Return [x, y] of the center of cell containing provided text 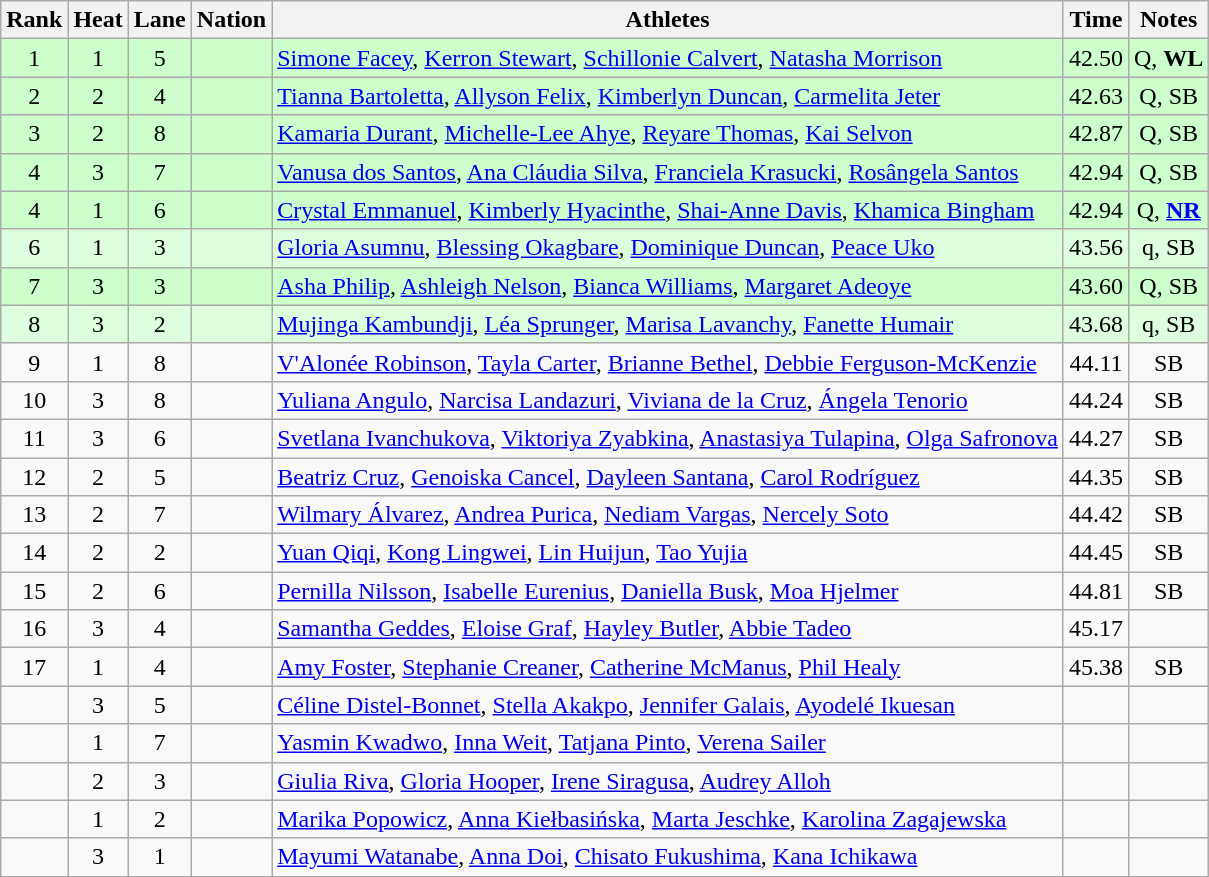
42.87 [1096, 134]
Samantha Geddes, Eloise Graf, Hayley Butler, Abbie Tadeo [668, 629]
43.68 [1096, 324]
Yuan Qiqi, Kong Lingwei, Lin Huijun, Tao Yujia [668, 553]
Wilmary Álvarez, Andrea Purica, Nediam Vargas, Nercely Soto [668, 515]
Nation [231, 20]
Asha Philip, Ashleigh Nelson, Bianca Williams, Margaret Adeoye [668, 286]
Marika Popowicz, Anna Kiełbasińska, Marta Jeschke, Karolina Zagajewska [668, 819]
Heat [98, 20]
Athletes [668, 20]
Time [1096, 20]
Pernilla Nilsson, Isabelle Eurenius, Daniella Busk, Moa Hjelmer [668, 591]
Simone Facey, Kerron Stewart, Schillonie Calvert, Natasha Morrison [668, 58]
14 [34, 553]
Mujinga Kambundji, Léa Sprunger, Marisa Lavanchy, Fanette Humair [668, 324]
44.24 [1096, 400]
Giulia Riva, Gloria Hooper, Irene Siragusa, Audrey Alloh [668, 781]
Lane [160, 20]
Yuliana Angulo, Narcisa Landazuri, Viviana de la Cruz, Ángela Tenorio [668, 400]
15 [34, 591]
12 [34, 477]
17 [34, 667]
45.38 [1096, 667]
16 [34, 629]
9 [34, 362]
11 [34, 438]
Céline Distel-Bonnet, Stella Akakpo, Jennifer Galais, Ayodelé Ikuesan [668, 705]
Mayumi Watanabe, Anna Doi, Chisato Fukushima, Kana Ichikawa [668, 857]
43.60 [1096, 286]
Kamaria Durant, Michelle-Lee Ahye, Reyare Thomas, Kai Selvon [668, 134]
44.27 [1096, 438]
Yasmin Kwadwo, Inna Weit, Tatjana Pinto, Verena Sailer [668, 743]
Tianna Bartoletta, Allyson Felix, Kimberlyn Duncan, Carmelita Jeter [668, 96]
Notes [1168, 20]
Amy Foster, Stephanie Creaner, Catherine McManus, Phil Healy [668, 667]
13 [34, 515]
44.35 [1096, 477]
44.81 [1096, 591]
Gloria Asumnu, Blessing Okagbare, Dominique Duncan, Peace Uko [668, 248]
Q, NR [1168, 210]
44.42 [1096, 515]
44.11 [1096, 362]
45.17 [1096, 629]
Q, WL [1168, 58]
42.50 [1096, 58]
Rank [34, 20]
Crystal Emmanuel, Kimberly Hyacinthe, Shai-Anne Davis, Khamica Bingham [668, 210]
10 [34, 400]
Beatriz Cruz, Genoiska Cancel, Dayleen Santana, Carol Rodríguez [668, 477]
43.56 [1096, 248]
Vanusa dos Santos, Ana Cláudia Silva, Franciela Krasucki, Rosângela Santos [668, 172]
44.45 [1096, 553]
V'Alonée Robinson, Tayla Carter, Brianne Bethel, Debbie Ferguson-McKenzie [668, 362]
Svetlana Ivanchukova, Viktoriya Zyabkina, Anastasiya Tulapina, Olga Safronova [668, 438]
42.63 [1096, 96]
